Extract the [x, y] coordinate from the center of the cell holding the provided text.  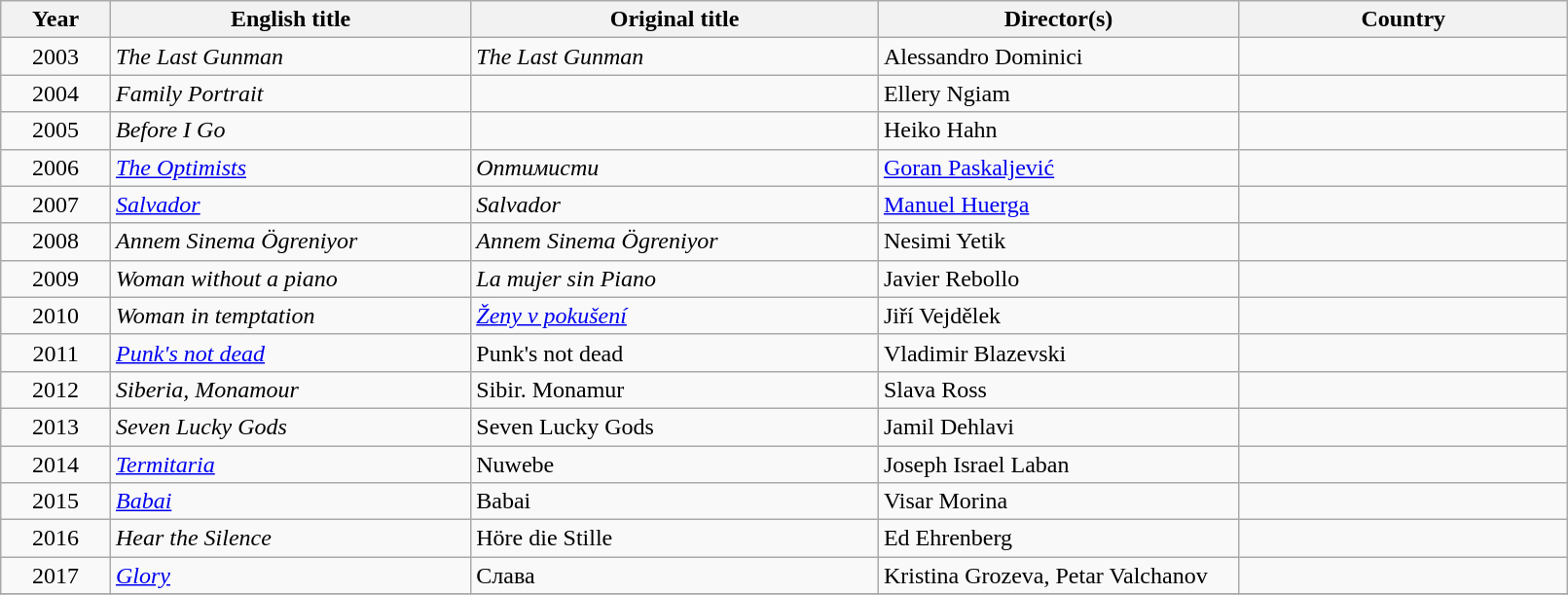
The Optimists [290, 167]
Joseph Israel Laban [1058, 465]
Sibir. Monamur [675, 390]
2017 [56, 576]
2015 [56, 502]
2005 [56, 130]
Year [56, 19]
Siberia, Monamour [290, 390]
Ženy v pokušení [675, 316]
Heiko Hahn [1058, 130]
English title [290, 19]
2016 [56, 539]
Оптимисти [675, 167]
Goran Paskaljević [1058, 167]
Glory [290, 576]
2011 [56, 353]
2007 [56, 205]
Termitaria [290, 465]
Jiří Vejdělek [1058, 316]
2008 [56, 242]
Before I Go [290, 130]
2012 [56, 390]
Слава [675, 576]
Ed Ehrenberg [1058, 539]
Nuwebe [675, 465]
2013 [56, 427]
Manuel Huerga [1058, 205]
Ellery Ngiam [1058, 93]
2014 [56, 465]
2006 [56, 167]
Family Portrait [290, 93]
Javier Rebollo [1058, 279]
Original title [675, 19]
2010 [56, 316]
La mujer sin Piano [675, 279]
Director(s) [1058, 19]
Woman without a piano [290, 279]
2003 [56, 56]
Nesimi Yetik [1058, 242]
2004 [56, 93]
Höre die Stille [675, 539]
Country [1404, 19]
Vladimir Blazevski [1058, 353]
Hear the Silence [290, 539]
Visar Morina [1058, 502]
Kristina Grozeva, Petar Valchanov [1058, 576]
Jamil Dehlavi [1058, 427]
Alessandro Dominici [1058, 56]
2009 [56, 279]
Woman in temptation [290, 316]
Slava Ross [1058, 390]
